Capture the cell that displays the provided text and extract its [X, Y] central coordinate. 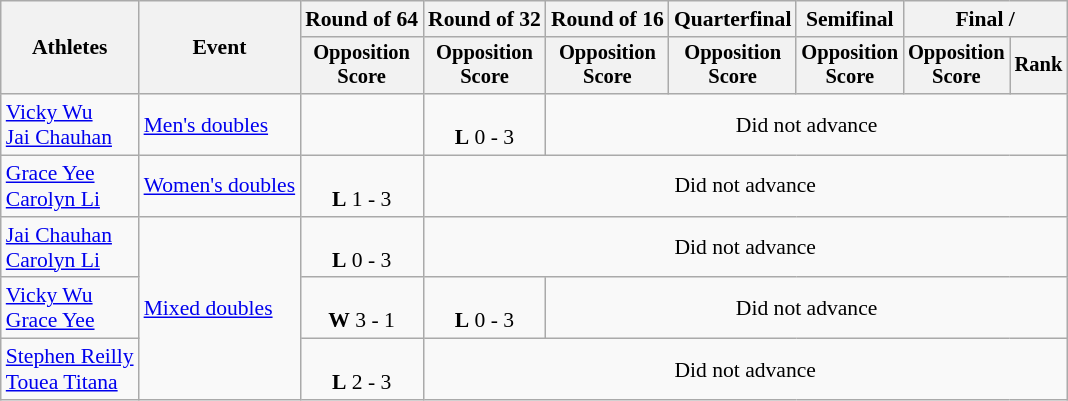
Quarterfinal [733, 19]
Women's doubles [220, 186]
Vicky WuJai Chauhan [70, 124]
Men's doubles [220, 124]
L 1 - 3 [362, 186]
Final / [985, 19]
W 3 - 1 [362, 308]
L 2 - 3 [362, 370]
Round of 64 [362, 19]
Stephen ReillyTouea Titana [70, 370]
Rank [1039, 66]
Grace YeeCarolyn Li [70, 186]
Round of 32 [484, 19]
Athletes [70, 48]
Jai ChauhanCarolyn Li [70, 248]
Vicky WuGrace Yee [70, 308]
Mixed doubles [220, 308]
Round of 16 [608, 19]
Semifinal [850, 19]
Event [220, 48]
